Pinpoint the cell where the given text exists, returning its [X, Y] midpoint coordinate. 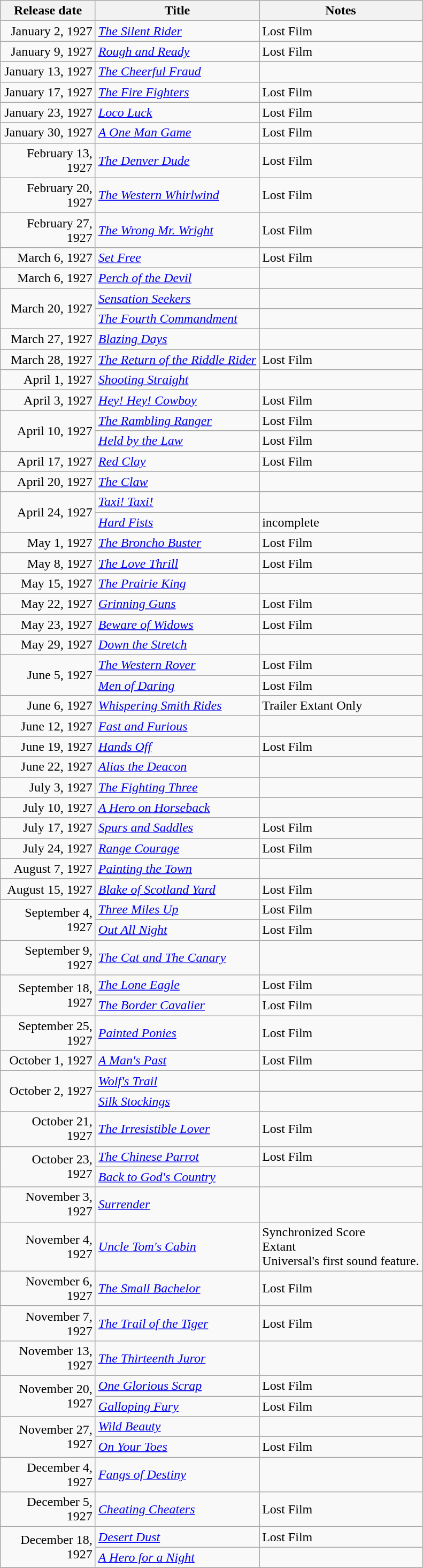
Sensation Seekers [177, 298]
September 25, 1927 [48, 1033]
April 17, 1927 [48, 461]
The Fourth Commandment [177, 319]
Surrender [177, 1204]
April 3, 1927 [48, 400]
Galloping Fury [177, 1406]
May 1, 1927 [48, 543]
March 27, 1927 [48, 339]
July 17, 1927 [48, 828]
November 13, 1927 [48, 1358]
January 9, 1927 [48, 51]
August 7, 1927 [48, 869]
The Chinese Parrot [177, 1156]
The Denver Dude [177, 161]
Trailer Extant Only [341, 706]
The Cat and The Canary [177, 957]
A One Man Game [177, 133]
Perch of the Devil [177, 278]
March 28, 1927 [48, 360]
The Small Bachelor [177, 1289]
Shooting Straight [177, 380]
June 6, 1927 [48, 706]
Back to God's Country [177, 1177]
Fast and Furious [177, 726]
June 12, 1927 [48, 726]
Set Free [177, 257]
The Irresistible Lover [177, 1129]
A Hero for a Night [177, 1557]
January 23, 1927 [48, 112]
September 9, 1927 [48, 957]
Rough and Ready [177, 51]
Range Courage [177, 848]
May 29, 1927 [48, 645]
May 23, 1927 [48, 625]
April 1, 1927 [48, 380]
Uncle Tom's Cabin [177, 1246]
A Man's Past [177, 1061]
October 23, 1927 [48, 1167]
A Hero on Horseback [177, 808]
Hard Fists [177, 522]
Painted Ponies [177, 1033]
The Love Thrill [177, 563]
Men of Daring [177, 686]
The Fighting Three [177, 787]
Title [177, 11]
September 18, 1927 [48, 995]
Release date [48, 11]
Out All Night [177, 930]
July 3, 1927 [48, 787]
January 13, 1927 [48, 72]
October 2, 1927 [48, 1091]
Notes [341, 11]
April 20, 1927 [48, 482]
October 1, 1927 [48, 1061]
Grinning Guns [177, 604]
Three Miles Up [177, 909]
June 19, 1927 [48, 747]
Beware of Widows [177, 625]
Red Clay [177, 461]
August 15, 1927 [48, 889]
Painting the Town [177, 869]
The Thirteenth Juror [177, 1358]
The Rambling Ranger [177, 421]
The Lone Eagle [177, 985]
Held by the Law [177, 441]
Desert Dust [177, 1537]
Blazing Days [177, 339]
May 22, 1927 [48, 604]
June 22, 1927 [48, 767]
Blake of Scotland Yard [177, 889]
November 3, 1927 [48, 1204]
May 15, 1927 [48, 583]
January 2, 1927 [48, 31]
June 5, 1927 [48, 675]
Cheating Cheaters [177, 1509]
April 10, 1927 [48, 431]
The Western Rover [177, 665]
February 13, 1927 [48, 161]
Alias the Deacon [177, 767]
December 5, 1927 [48, 1509]
Wild Beauty [177, 1427]
November 20, 1927 [48, 1396]
November 6, 1927 [48, 1289]
The Border Cavalier [177, 1006]
The Cheerful Fraud [177, 72]
The Fire Fighters [177, 92]
November 7, 1927 [48, 1323]
The Trail of the Tiger [177, 1323]
incomplete [341, 522]
Wolf's Trail [177, 1081]
Down the Stretch [177, 645]
May 8, 1927 [48, 563]
Synchronized ScoreExtantUniversal's first sound feature. [341, 1246]
Spurs and Saddles [177, 828]
Whispering Smith Rides [177, 706]
The Silent Rider [177, 31]
December 18, 1927 [48, 1547]
October 21, 1927 [48, 1129]
January 30, 1927 [48, 133]
Silk Stockings [177, 1101]
July 24, 1927 [48, 848]
January 17, 1927 [48, 92]
The Broncho Buster [177, 543]
The Claw [177, 482]
March 20, 1927 [48, 308]
One Glorious Scrap [177, 1386]
September 4, 1927 [48, 919]
Loco Luck [177, 112]
On Your Toes [177, 1447]
November 4, 1927 [48, 1246]
The Prairie King [177, 583]
November 27, 1927 [48, 1437]
February 27, 1927 [48, 230]
The Western Whirlwind [177, 195]
Taxi! Taxi! [177, 502]
The Return of the Riddle Rider [177, 360]
Hey! Hey! Cowboy [177, 400]
July 10, 1927 [48, 808]
Hands Off [177, 747]
The Wrong Mr. Wright [177, 230]
Fangs of Destiny [177, 1475]
April 24, 1927 [48, 512]
December 4, 1927 [48, 1475]
February 20, 1927 [48, 195]
